Return the (x, y) coordinate for the center point of the cell that contains the specified text.  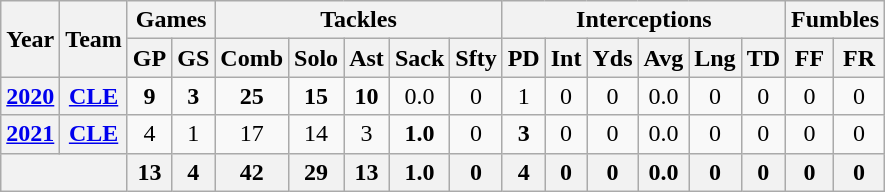
Avg (664, 58)
Year (30, 39)
FR (858, 58)
9 (149, 96)
TD (763, 58)
FF (810, 58)
Tackles (358, 20)
GP (149, 58)
Sfty (476, 58)
15 (316, 96)
Int (566, 58)
2021 (30, 134)
Solo (316, 58)
Comb (252, 58)
GS (194, 58)
Interceptions (644, 20)
17 (252, 134)
Games (170, 20)
25 (252, 96)
29 (316, 172)
Ast (367, 58)
Lng (715, 58)
PD (524, 58)
Sack (419, 58)
14 (316, 134)
Fumbles (836, 20)
2020 (30, 96)
10 (367, 96)
Team (94, 39)
42 (252, 172)
Yds (612, 58)
